Provide the (X, Y) coordinate of the cell's center where the given text is located.  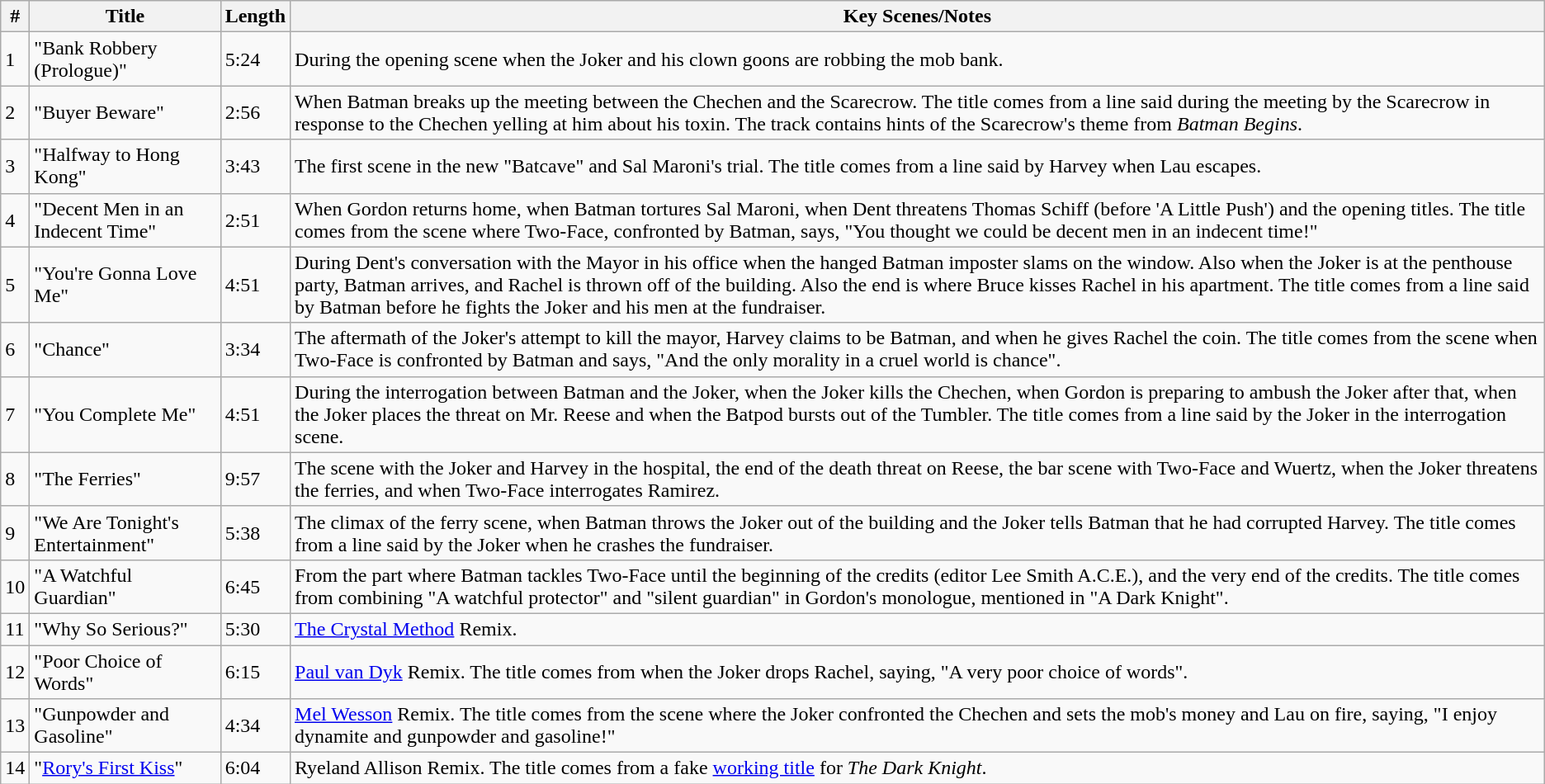
"We Are Tonight's Entertainment" (125, 533)
6 (15, 350)
5:24 (255, 59)
"Why So Serious?" (125, 629)
9 (15, 533)
The first scene in the new "Batcave" and Sal Maroni's trial. The title comes from a line said by Harvey when Lau escapes. (918, 167)
Title (125, 17)
11 (15, 629)
"You Complete Me" (125, 414)
"Decent Men in an Indecent Time" (125, 220)
5:38 (255, 533)
During the opening scene when the Joker and his clown goons are robbing the mob bank. (918, 59)
"Rory's First Kiss" (125, 768)
The Crystal Method Remix. (918, 629)
4 (15, 220)
Ryeland Allison Remix. The title comes from a fake working title for The Dark Knight. (918, 768)
"A Watchful Guardian" (125, 586)
2:51 (255, 220)
"You're Gonna Love Me" (125, 285)
Length (255, 17)
10 (15, 586)
Key Scenes/Notes (918, 17)
3:34 (255, 350)
12 (15, 672)
"Halfway to Hong Kong" (125, 167)
8 (15, 479)
# (15, 17)
"Poor Choice of Words" (125, 672)
6:45 (255, 586)
3:43 (255, 167)
6:15 (255, 672)
3 (15, 167)
14 (15, 768)
13 (15, 726)
5:30 (255, 629)
"The Ferries" (125, 479)
5 (15, 285)
1 (15, 59)
9:57 (255, 479)
"Bank Robbery (Prologue)" (125, 59)
4:34 (255, 726)
"Buyer Beware" (125, 112)
6:04 (255, 768)
2:56 (255, 112)
"Gunpowder and Gasoline" (125, 726)
2 (15, 112)
"Chance" (125, 350)
7 (15, 414)
Paul van Dyk Remix. The title comes from when the Joker drops Rachel, saying, "A very poor choice of words". (918, 672)
